Search for the cell housing the specified text and yield its [X, Y] center coordinate. 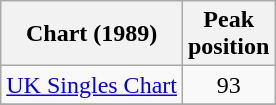
Peakposition [228, 34]
Chart (1989) [92, 34]
93 [228, 85]
UK Singles Chart [92, 85]
